Return (X, Y) of the center of cell containing provided text 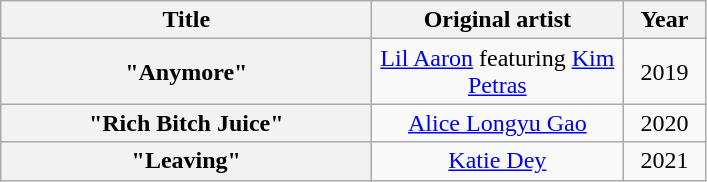
"Anymore" (186, 72)
Alice Longyu Gao (498, 123)
2021 (664, 161)
Year (664, 20)
"Leaving" (186, 161)
Katie Dey (498, 161)
Title (186, 20)
2020 (664, 123)
Lil Aaron featuring Kim Petras (498, 72)
"Rich Bitch Juice" (186, 123)
2019 (664, 72)
Original artist (498, 20)
